Capture the cell that displays the provided text and extract its [X, Y] central coordinate. 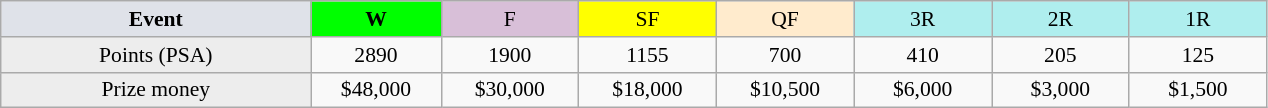
Prize money [156, 90]
1155 [648, 55]
410 [923, 55]
QF [785, 19]
700 [785, 55]
Event [156, 19]
2R [1061, 19]
3R [923, 19]
$6,000 [923, 90]
2890 [376, 55]
F [510, 19]
W [376, 19]
1900 [510, 55]
$30,000 [510, 90]
SF [648, 19]
205 [1061, 55]
1R [1198, 19]
$1,500 [1198, 90]
$10,500 [785, 90]
$18,000 [648, 90]
$3,000 [1061, 90]
125 [1198, 55]
$48,000 [376, 90]
Points (PSA) [156, 55]
